Identify which cell holds the provided text, then report its (x, y) central coordinate. 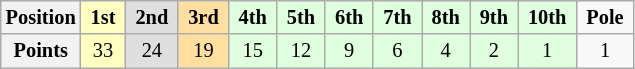
1st (104, 17)
5th (301, 17)
6 (397, 51)
19 (203, 51)
2nd (152, 17)
12 (301, 51)
9 (349, 51)
9th (494, 17)
Position (41, 17)
4 (446, 51)
2 (494, 51)
Points (41, 51)
10th (547, 17)
Pole (604, 17)
3rd (203, 17)
4th (253, 17)
33 (104, 51)
6th (349, 17)
24 (152, 51)
8th (446, 17)
7th (397, 17)
15 (253, 51)
